Extract the (x, y) coordinate from the center of the cell holding the provided text.  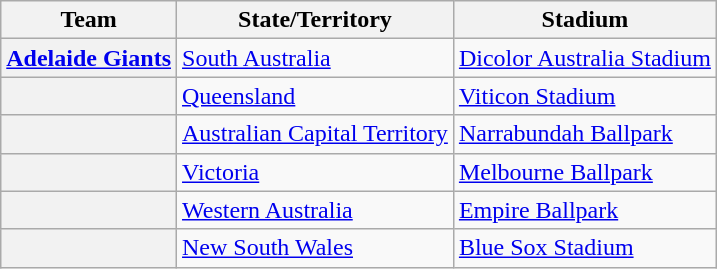
Queensland (316, 96)
Australian Capital Territory (316, 134)
Empire Ballpark (584, 210)
New South Wales (316, 248)
Blue Sox Stadium (584, 248)
Adelaide Giants (89, 58)
Victoria (316, 172)
State/Territory (316, 20)
Team (89, 20)
Narrabundah Ballpark (584, 134)
Western Australia (316, 210)
Stadium (584, 20)
Dicolor Australia Stadium (584, 58)
South Australia (316, 58)
Viticon Stadium (584, 96)
Melbourne Ballpark (584, 172)
